Capture the cell that displays the provided text and extract its [X, Y] central coordinate. 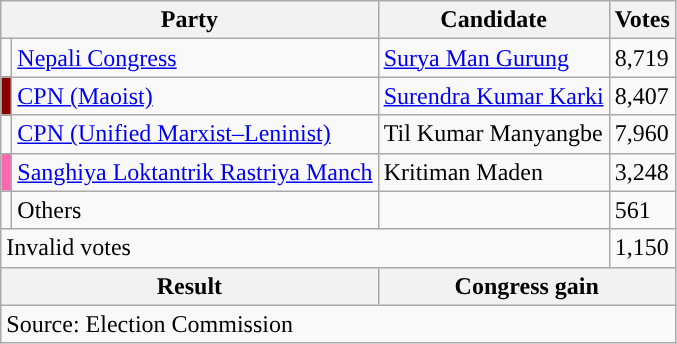
Kritiman Maden [494, 172]
561 [642, 210]
8,407 [642, 96]
Source: Election Commission [338, 324]
Til Kumar Manyangbe [494, 134]
7,960 [642, 134]
3,248 [642, 172]
1,150 [642, 248]
CPN (Unified Marxist–Leninist) [195, 134]
Result [190, 286]
Surendra Kumar Karki [494, 96]
Party [190, 20]
Others [195, 210]
Sanghiya Loktantrik Rastriya Manch [195, 172]
Candidate [494, 20]
CPN (Maoist) [195, 96]
Surya Man Gurung [494, 58]
Votes [642, 20]
Nepali Congress [195, 58]
Invalid votes [305, 248]
8,719 [642, 58]
Congress gain [526, 286]
